Find where the given text appears and provide that cell's center as [X, Y] coordinate. 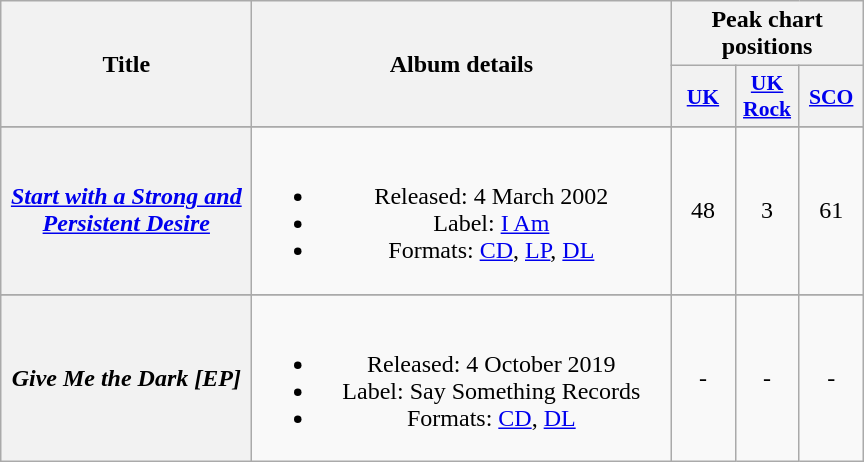
3 [767, 210]
Album details [462, 64]
SCO [831, 96]
48 [703, 210]
Give Me the Dark [EP] [126, 378]
61 [831, 210]
Start with a Strong and Persistent Desire [126, 210]
Released: 4 March 2002Label: I Am Formats: CD, LP, DL [462, 210]
UKRock [767, 96]
UK [703, 96]
Peak chart positions [767, 34]
Released: 4 October 2019Label: Say Something RecordsFormats: CD, DL [462, 378]
Title [126, 64]
